Return (X, Y) of the center of cell containing provided text 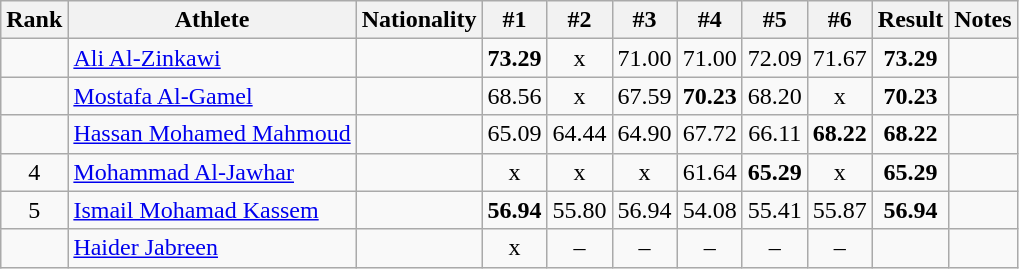
68.56 (514, 96)
72.09 (774, 58)
#3 (644, 20)
4 (34, 172)
Nationality (419, 20)
64.44 (580, 134)
67.72 (710, 134)
Result (910, 20)
67.59 (644, 96)
Ali Al-Zinkawi (212, 58)
54.08 (710, 210)
64.90 (644, 134)
#4 (710, 20)
55.41 (774, 210)
71.67 (840, 58)
Ismail Mohamad Kassem (212, 210)
Rank (34, 20)
#5 (774, 20)
Notes (983, 20)
55.87 (840, 210)
Athlete (212, 20)
Hassan Mohamed Mahmoud (212, 134)
Mohammad Al-Jawhar (212, 172)
Mostafa Al-Gamel (212, 96)
68.20 (774, 96)
#2 (580, 20)
55.80 (580, 210)
5 (34, 210)
66.11 (774, 134)
#6 (840, 20)
Haider Jabreen (212, 248)
#1 (514, 20)
61.64 (710, 172)
65.09 (514, 134)
